Capture the cell that displays the provided text and extract its [x, y] central coordinate. 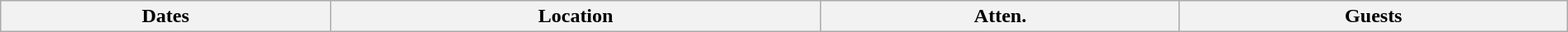
Location [576, 16]
Atten. [1001, 16]
Guests [1373, 16]
Dates [165, 16]
